Search for the cell housing the specified text and yield its (x, y) center coordinate. 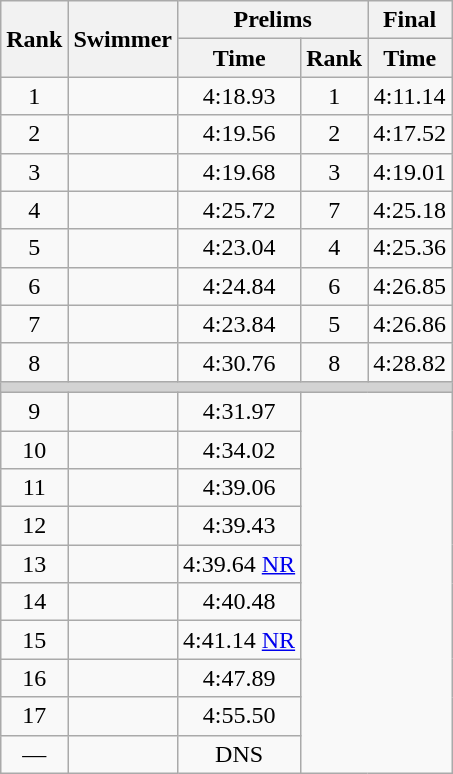
4:41.14 NR (240, 640)
4:30.76 (240, 362)
4:24.84 (240, 286)
4:19.01 (410, 172)
4:28.82 (410, 362)
Final (410, 20)
4:39.64 NR (240, 564)
4:19.56 (240, 134)
4:23.84 (240, 324)
4:39.43 (240, 526)
16 (34, 678)
13 (34, 564)
4:25.36 (410, 248)
4:18.93 (240, 96)
4:40.48 (240, 602)
17 (34, 716)
DNS (240, 754)
12 (34, 526)
10 (34, 449)
4:11.14 (410, 96)
— (34, 754)
4:34.02 (240, 449)
4:26.85 (410, 286)
4:25.72 (240, 210)
4:19.68 (240, 172)
Swimmer (123, 39)
Prelims (273, 20)
9 (34, 411)
15 (34, 640)
4:55.50 (240, 716)
4:23.04 (240, 248)
11 (34, 488)
4:31.97 (240, 411)
4:39.06 (240, 488)
4:25.18 (410, 210)
4:17.52 (410, 134)
4:26.86 (410, 324)
4:47.89 (240, 678)
14 (34, 602)
